From the cell containing the given text, extract its center point as [x, y] coordinate. 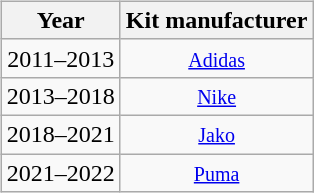
Kit manufacturer [216, 20]
Puma [216, 173]
2021–2022 [60, 173]
Jako [216, 134]
2018–2021 [60, 134]
Nike [216, 96]
2011–2013 [60, 58]
Year [60, 20]
Adidas [216, 58]
2013–2018 [60, 96]
